Pinpoint the cell where the given text exists, returning its [X, Y] midpoint coordinate. 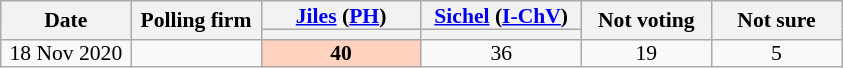
Date [66, 20]
Not sure [776, 20]
40 [341, 53]
19 [646, 53]
Jiles (PH) [341, 15]
Polling firm [196, 20]
36 [501, 53]
5 [776, 53]
Not voting [646, 20]
Sichel (I-ChV) [501, 15]
18 Nov 2020 [66, 53]
